Search for the cell housing the specified text and yield its (X, Y) center coordinate. 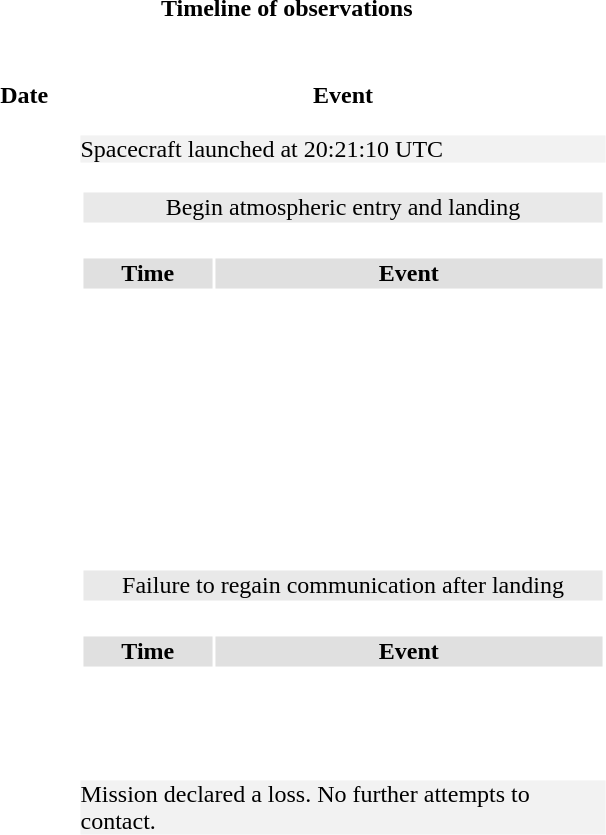
Mission declared a loss. No further attempts to contact. (342, 807)
Failure to regain communication after landing Time Event (342, 660)
Begin atmospheric entry and landing (344, 207)
Begin atmospheric entry and landing Time Event (342, 351)
Failure to regain communication after landing (344, 585)
Spacecraft launched at 20:21:10 UTC (342, 150)
